Determine the [X, Y] coordinate at the center of the cell enclosing the given text.  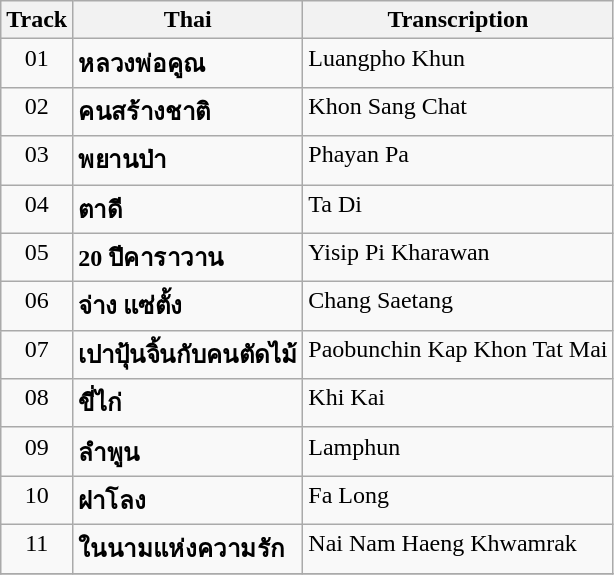
ลำพูน [188, 452]
Thai [188, 20]
ฝาโลง [188, 500]
Track [37, 20]
ในนามแห่งความรัก [188, 548]
พยานป่า [188, 160]
07 [37, 354]
Lamphun [458, 452]
คนสร้างชาติ [188, 112]
04 [37, 208]
Khi Kai [458, 404]
10 [37, 500]
ขี่ไก่ [188, 404]
Khon Sang Chat [458, 112]
Phayan Pa [458, 160]
20 ปีคาราวาน [188, 258]
03 [37, 160]
09 [37, 452]
Chang Saetang [458, 306]
05 [37, 258]
Fa Long [458, 500]
หลวงพ่อคูณ [188, 64]
08 [37, 404]
เปาปุ้นจิ้นกับคนตัดไม้ [188, 354]
ตาดี [188, 208]
จ่าง แซ่ตั้ง [188, 306]
Nai Nam Haeng Khwamrak [458, 548]
Transcription [458, 20]
02 [37, 112]
Luangpho Khun [458, 64]
Paobunchin Kap Khon Tat Mai [458, 354]
Yisip Pi Kharawan [458, 258]
Ta Di [458, 208]
01 [37, 64]
11 [37, 548]
06 [37, 306]
